Locate the cell with the specified text and output its [x, y] center coordinate. 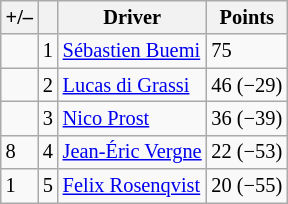
2 [48, 85]
Nico Prost [132, 118]
3 [48, 118]
Lucas di Grassi [132, 85]
36 (−39) [248, 118]
Felix Rosenqvist [132, 186]
+/– [20, 17]
20 (−55) [248, 186]
22 (−53) [248, 152]
Jean-Éric Vergne [132, 152]
46 (−29) [248, 85]
75 [248, 51]
Driver [132, 17]
Points [248, 17]
5 [48, 186]
8 [20, 152]
Sébastien Buemi [132, 51]
4 [48, 152]
